Provide the [x, y] coordinate of the cell's center where the given text is located.  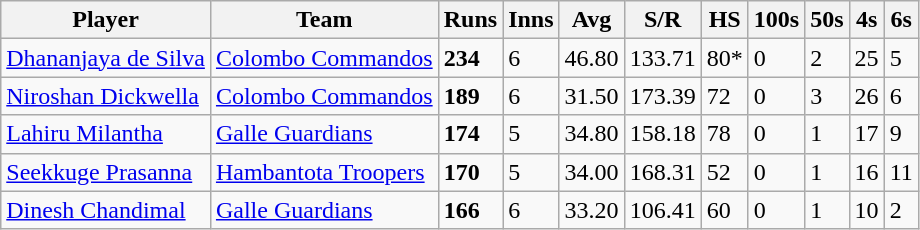
Inns [531, 20]
10 [866, 210]
16 [866, 172]
50s [827, 20]
34.00 [592, 172]
Player [106, 20]
Team [324, 20]
33.20 [592, 210]
S/R [662, 20]
26 [866, 96]
133.71 [662, 58]
3 [827, 96]
234 [470, 58]
25 [866, 58]
170 [470, 172]
100s [776, 20]
173.39 [662, 96]
Lahiru Milantha [106, 134]
6s [901, 20]
52 [724, 172]
17 [866, 134]
174 [470, 134]
80* [724, 58]
34.80 [592, 134]
11 [901, 172]
Seekkuge Prasanna [106, 172]
168.31 [662, 172]
72 [724, 96]
Avg [592, 20]
9 [901, 134]
Dhananjaya de Silva [106, 58]
Hambantota Troopers [324, 172]
Niroshan Dickwella [106, 96]
106.41 [662, 210]
Runs [470, 20]
166 [470, 210]
HS [724, 20]
60 [724, 210]
31.50 [592, 96]
189 [470, 96]
Dinesh Chandimal [106, 210]
78 [724, 134]
4s [866, 20]
158.18 [662, 134]
46.80 [592, 58]
